Identify which cell holds the provided text, then report its (X, Y) central coordinate. 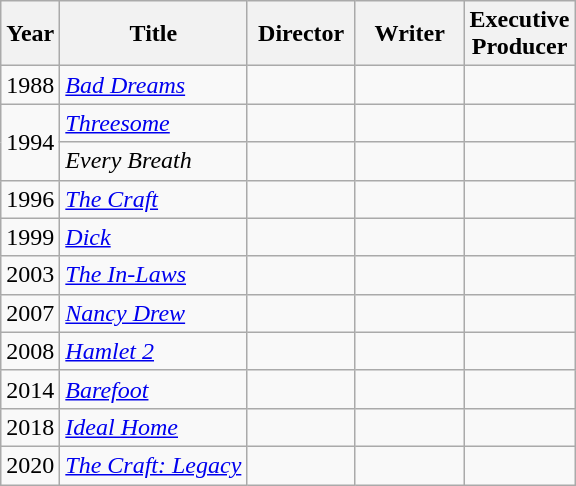
Writer (410, 34)
The In-Laws (154, 275)
1988 (30, 85)
Title (154, 34)
Threesome (154, 123)
Ideal Home (154, 427)
2003 (30, 275)
The Craft: Legacy (154, 465)
2007 (30, 313)
Director (302, 34)
Every Breath (154, 161)
2008 (30, 351)
1999 (30, 237)
Year (30, 34)
The Craft (154, 199)
1996 (30, 199)
Dick (154, 237)
1994 (30, 142)
Bad Dreams (154, 85)
2020 (30, 465)
2018 (30, 427)
Hamlet 2 (154, 351)
Barefoot (154, 389)
Nancy Drew (154, 313)
ExecutiveProducer (520, 34)
2014 (30, 389)
